Determine the [X, Y] coordinate at the center of the cell enclosing the given text.  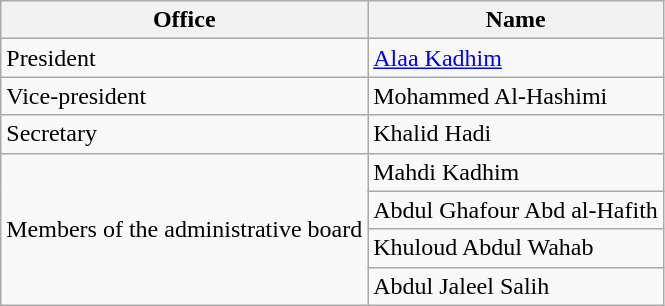
Mohammed Al-Hashimi [516, 96]
Khuloud Abdul Wahab [516, 248]
Abdul Jaleel Salih [516, 286]
Mahdi Kadhim [516, 172]
Name [516, 20]
Secretary [184, 134]
Vice-president [184, 96]
President [184, 58]
Alaa Kadhim [516, 58]
Khalid Hadi [516, 134]
Abdul Ghafour Abd al-Hafith [516, 210]
Office [184, 20]
Members of the administrative board [184, 229]
